Provide the (X, Y) coordinate of the cell's center where the given text is located.  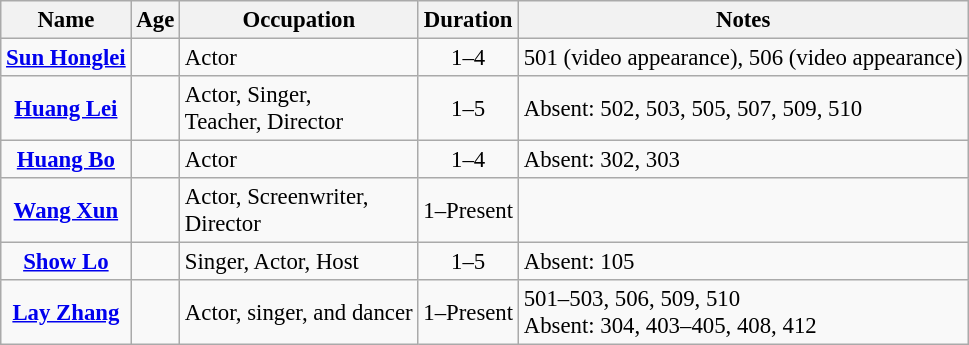
Singer, Actor, Host (299, 262)
Actor, Screenwriter, Director (299, 210)
Notes (743, 20)
Actor, singer, and dancer (299, 312)
Huang Bo (66, 160)
Sun Honglei (66, 58)
Absent: 105 (743, 262)
501 (video appearance), 506 (video appearance) (743, 58)
Lay Zhang (66, 312)
Huang Lei (66, 108)
Actor, Singer,Teacher, Director (299, 108)
Age (156, 20)
Absent: 302, 303 (743, 160)
Occupation (299, 20)
501–503, 506, 509, 510Absent: 304, 403–405, 408, 412 (743, 312)
Wang Xun (66, 210)
Absent: 502, 503, 505, 507, 509, 510 (743, 108)
Show Lo (66, 262)
Name (66, 20)
Duration (468, 20)
